Capture the cell that displays the provided text and extract its [x, y] central coordinate. 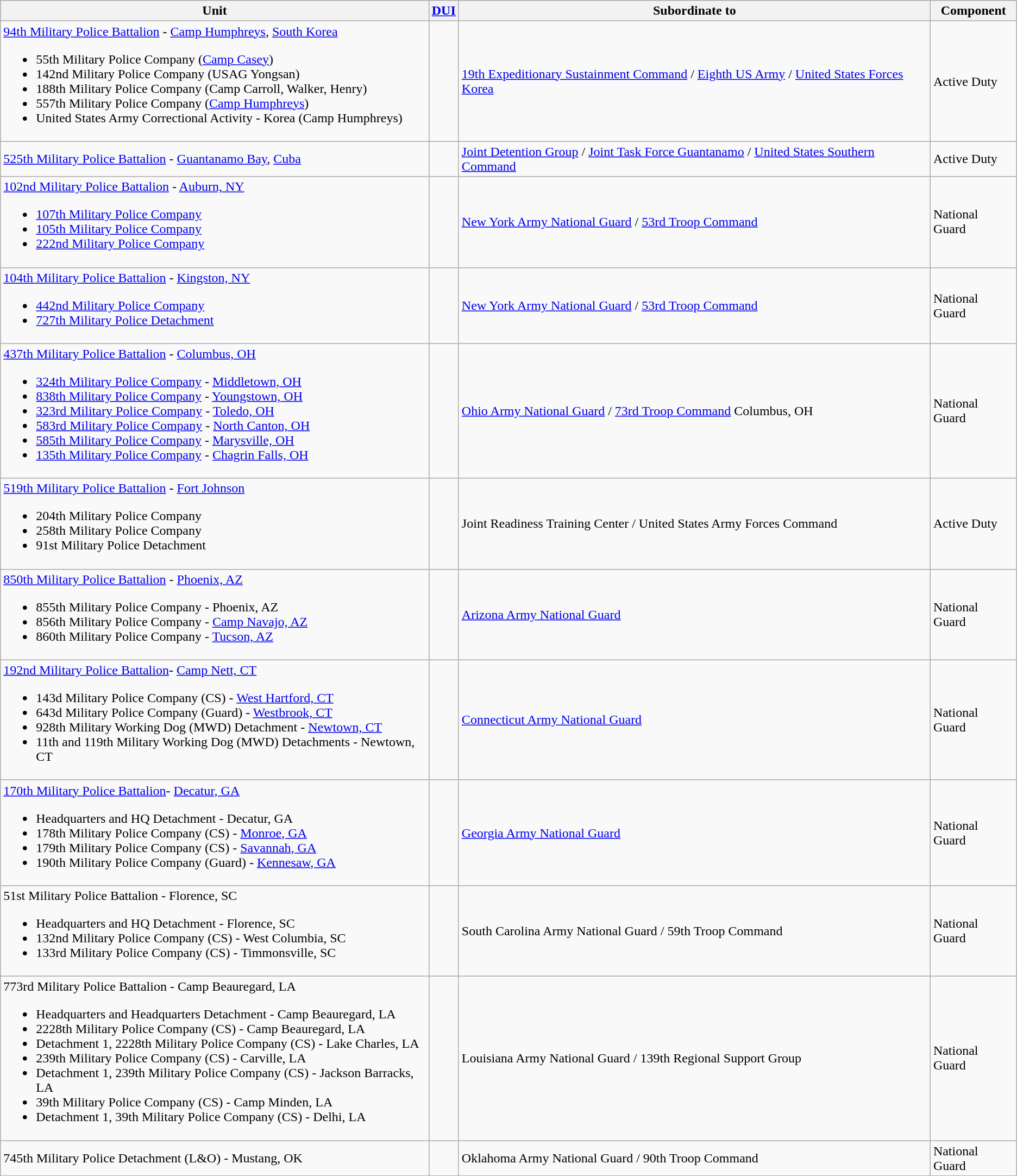
Subordinate to [694, 11]
525th Military Police Battalion - Guantanamo Bay, Cuba [215, 159]
Georgia Army National Guard [694, 833]
Joint Detention Group / Joint Task Force Guantanamo / United States Southern Command [694, 159]
745th Military Police Detachment (L&O) - Mustang, OK [215, 1158]
Ohio Army National Guard / 73rd Troop Command Columbus, OH [694, 411]
South Carolina Army National Guard / 59th Troop Command [694, 930]
Joint Readiness Training Center / United States Army Forces Command [694, 524]
DUI [443, 11]
102nd Military Police Battalion - Auburn, NY107th Military Police Company105th Military Police Company222nd Military Police Company [215, 222]
519th Military Police Battalion - Fort Johnson204th Military Police Company258th Military Police Company91st Military Police Detachment [215, 524]
Arizona Army National Guard [694, 614]
Oklahoma Army National Guard / 90th Troop Command [694, 1158]
Louisiana Army National Guard / 139th Regional Support Group [694, 1058]
19th Expeditionary Sustainment Command / Eighth US Army / United States Forces Korea [694, 82]
Connecticut Army National Guard [694, 720]
Unit [215, 11]
Component [974, 11]
104th Military Police Battalion - Kingston, NY442nd Military Police Company727th Military Police Detachment [215, 305]
